Detect which cell encompasses the target text, then output its [X, Y] center coordinate. 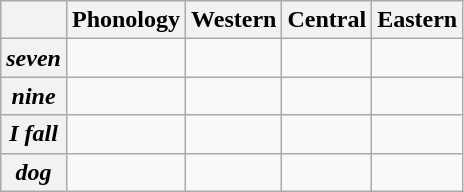
seven [34, 58]
Central [327, 20]
I fall [34, 134]
nine [34, 96]
Western [234, 20]
Phonology [126, 20]
dog [34, 172]
Eastern [418, 20]
